Return (x, y) of the center of cell containing provided text 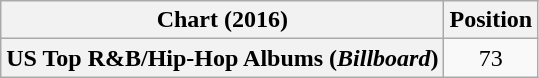
Chart (2016) (222, 20)
US Top R&B/Hip-Hop Albums (Billboard) (222, 58)
Position (491, 20)
73 (491, 58)
